Provide the (x, y) coordinate of the cell's center where the given text is located.  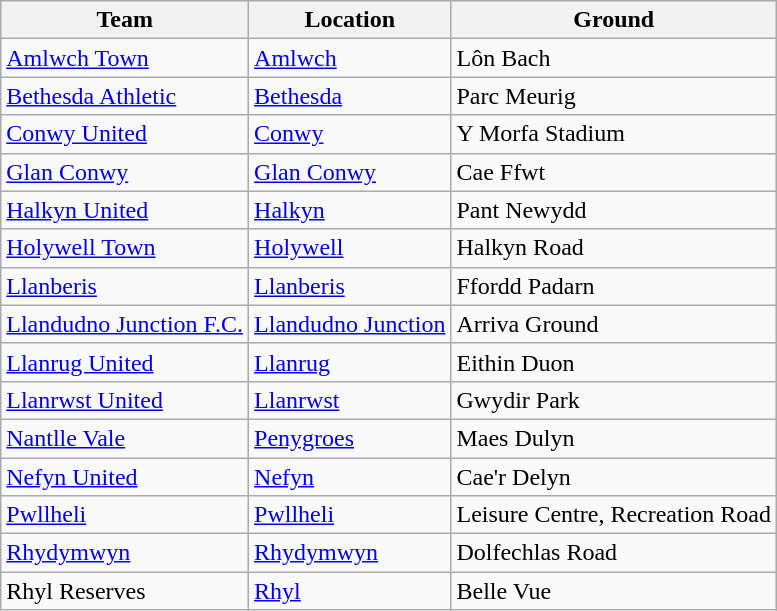
Bethesda Athletic (125, 96)
Arriva Ground (614, 324)
Team (125, 20)
Maes Dulyn (614, 438)
Rhyl Reserves (125, 591)
Penygroes (350, 438)
Amlwch Town (125, 58)
Halkyn United (125, 210)
Bethesda (350, 96)
Dolfechlas Road (614, 553)
Halkyn (350, 210)
Nefyn United (125, 477)
Leisure Centre, Recreation Road (614, 515)
Ground (614, 20)
Ffordd Padarn (614, 286)
Llandudno Junction (350, 324)
Belle Vue (614, 591)
Llandudno Junction F.C. (125, 324)
Amlwch (350, 58)
Location (350, 20)
Gwydir Park (614, 400)
Cae Ffwt (614, 172)
Parc Meurig (614, 96)
Conwy United (125, 134)
Conwy (350, 134)
Cae'r Delyn (614, 477)
Llanrwst (350, 400)
Llanrwst United (125, 400)
Eithin Duon (614, 362)
Nefyn (350, 477)
Rhyl (350, 591)
Llanrug (350, 362)
Llanrug United (125, 362)
Y Morfa Stadium (614, 134)
Holywell Town (125, 248)
Pant Newydd (614, 210)
Holywell (350, 248)
Lôn Bach (614, 58)
Halkyn Road (614, 248)
Nantlle Vale (125, 438)
